Output the (X, Y) coordinate of the center of the cell containing the given text.  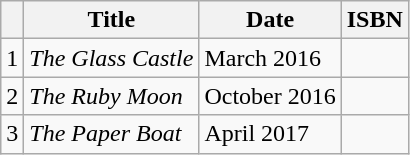
1 (12, 58)
The Glass Castle (112, 58)
Title (112, 20)
2 (12, 96)
Date (270, 20)
March 2016 (270, 58)
The Paper Boat (112, 134)
October 2016 (270, 96)
The Ruby Moon (112, 96)
3 (12, 134)
April 2017 (270, 134)
ISBN (374, 20)
